Pinpoint the cell where the given text exists, returning its (X, Y) midpoint coordinate. 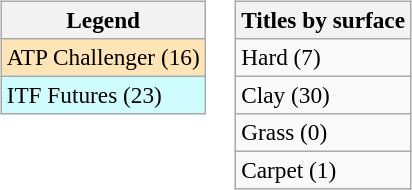
Legend (103, 20)
Titles by surface (324, 20)
Carpet (1) (324, 171)
Hard (7) (324, 57)
ITF Futures (23) (103, 95)
Clay (30) (324, 95)
ATP Challenger (16) (103, 57)
Grass (0) (324, 133)
